Detect which cell encompasses the target text, then output its (X, Y) center coordinate. 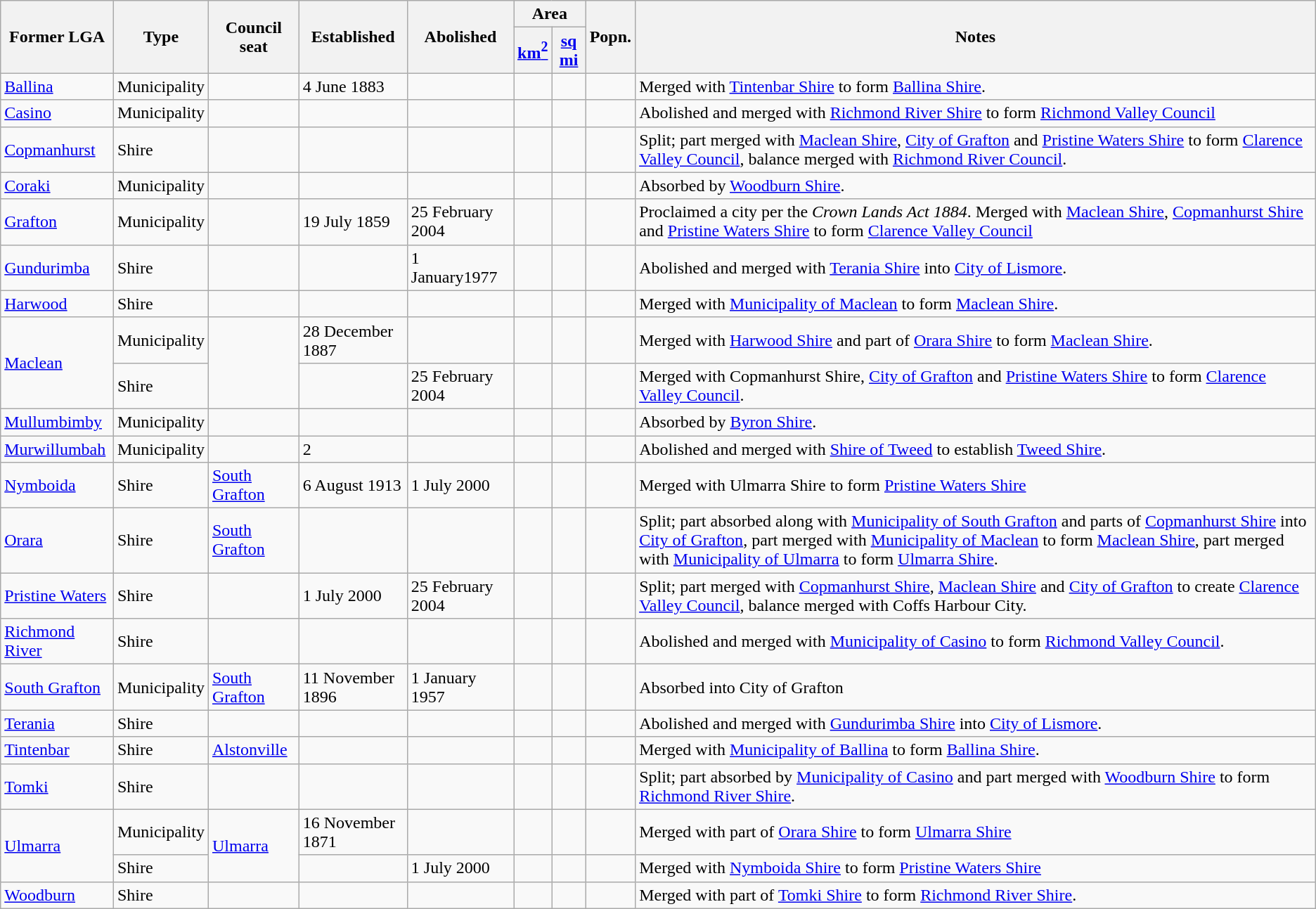
Absorbed by Byron Shire. (976, 422)
Nymboida (58, 485)
Absorbed by Woodburn Shire. (976, 186)
19 July 1859 (353, 222)
Absorbed into City of Grafton (976, 688)
Abolished and merged with Municipality of Casino to form Richmond Valley Council. (976, 641)
km2 (533, 51)
Merged with Municipality of Maclean to form Maclean Shire. (976, 304)
Copmanhurst (58, 149)
Merged with part of Orara Shire to form Ulmarra Shire (976, 832)
Woodburn (58, 895)
Popn. (610, 37)
2 (353, 449)
Ballina (58, 86)
1 January 1957 (460, 688)
Pristine Waters (58, 596)
Merged with Ulmarra Shire to form Pristine Waters Shire (976, 485)
Area (550, 14)
Merged with part of Tomki Shire to form Richmond River Shire. (976, 895)
Orara (58, 541)
Merged with Tintenbar Shire to form Ballina Shire. (976, 86)
Coraki (58, 186)
Councilseat (253, 37)
1 January1977 (460, 267)
Maclean (58, 363)
Merged with Municipality of Ballina to form Ballina Shire. (976, 750)
6 August 1913 (353, 485)
Tintenbar (58, 750)
sq mi (569, 51)
Alstonville (253, 750)
Grafton (58, 222)
Abolished and merged with Gundurimba Shire into City of Lismore. (976, 723)
Notes (976, 37)
Split; part absorbed by Municipality of Casino and part merged with Woodburn Shire to form Richmond River Shire. (976, 786)
Merged with Copmanhurst Shire, City of Grafton and Pristine Waters Shire to form Clarence Valley Council. (976, 385)
11 November 1896 (353, 688)
28 December 1887 (353, 340)
Gundurimba (58, 267)
Former LGA (58, 37)
4 June 1883 (353, 86)
Merged with Nymboida Shire to form Pristine Waters Shire (976, 868)
Type (160, 37)
Abolished and merged with Shire of Tweed to establish Tweed Shire. (976, 449)
Tomki (58, 786)
Harwood (58, 304)
Richmond River (58, 641)
Abolished and merged with Terania Shire into City of Lismore. (976, 267)
Murwillumbah (58, 449)
16 November 1871 (353, 832)
Merged with Harwood Shire and part of Orara Shire to form Maclean Shire. (976, 340)
Casino (58, 113)
Established (353, 37)
Abolished (460, 37)
Terania (58, 723)
Mullumbimby (58, 422)
Abolished and merged with Richmond River Shire to form Richmond Valley Council (976, 113)
